Capture the cell that displays the provided text and extract its [x, y] central coordinate. 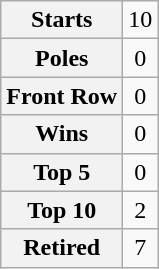
Retired [62, 248]
Starts [62, 20]
Front Row [62, 96]
7 [140, 248]
Top 5 [62, 172]
Wins [62, 134]
Top 10 [62, 210]
2 [140, 210]
10 [140, 20]
Poles [62, 58]
